Provide the (x, y) coordinate of the cell's center where the given text is located.  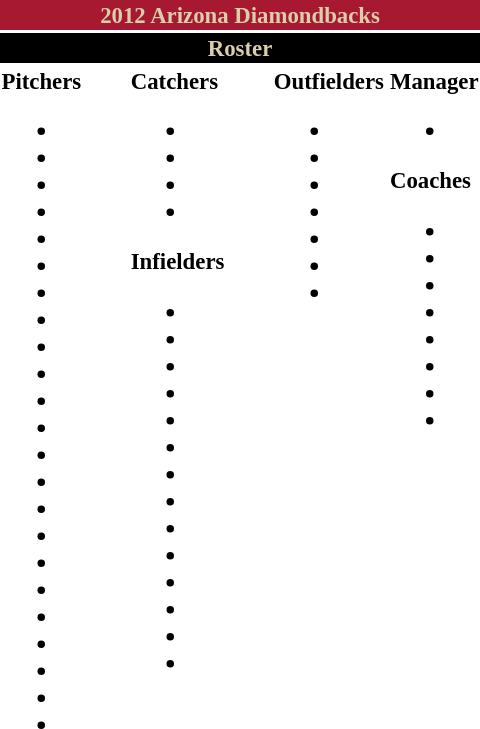
Roster (240, 48)
2012 Arizona Diamondbacks (240, 15)
